Output the (x, y) coordinate of the center of the cell containing the given text.  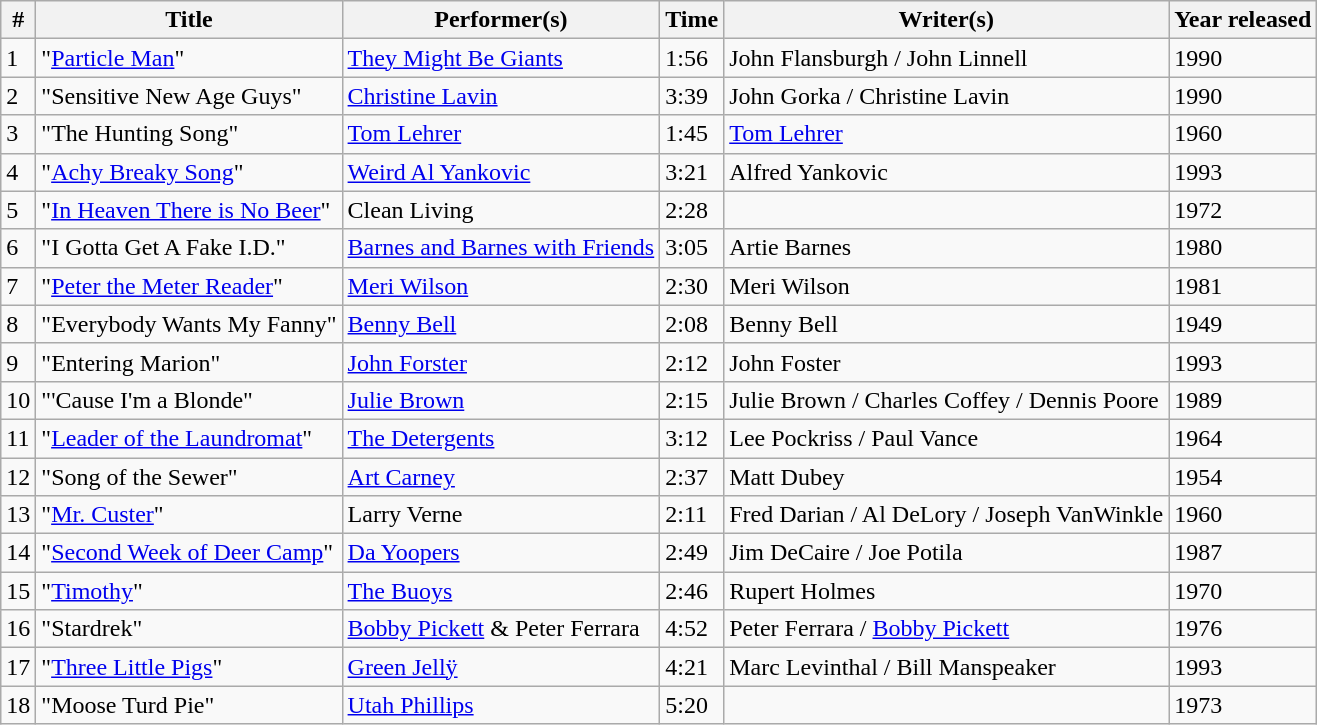
Larry Verne (501, 515)
"I Gotta Get A Fake I.D." (189, 248)
2 (18, 96)
Title (189, 20)
2:37 (692, 477)
2:08 (692, 324)
Art Carney (501, 477)
"In Heaven There is No Beer" (189, 210)
They Might Be Giants (501, 58)
John Forster (501, 362)
3:21 (692, 172)
"Leader of the Laundromat" (189, 438)
3:12 (692, 438)
Julie Brown (501, 400)
Marc Levinthal / Bill Manspeaker (946, 667)
Performer(s) (501, 20)
2:11 (692, 515)
1:56 (692, 58)
"Particle Man" (189, 58)
Julie Brown / Charles Coffey / Dennis Poore (946, 400)
11 (18, 438)
"Mr. Custer" (189, 515)
18 (18, 705)
Writer(s) (946, 20)
Da Yoopers (501, 553)
1976 (1243, 629)
Green Jellÿ (501, 667)
2:12 (692, 362)
14 (18, 553)
2:15 (692, 400)
Weird Al Yankovic (501, 172)
"Sensitive New Age Guys" (189, 96)
8 (18, 324)
Bobby Pickett & Peter Ferrara (501, 629)
# (18, 20)
John Flansburgh / John Linnell (946, 58)
"'Cause I'm a Blonde" (189, 400)
1954 (1243, 477)
1949 (1243, 324)
The Buoys (501, 591)
"Achy Breaky Song" (189, 172)
12 (18, 477)
17 (18, 667)
"Three Little Pigs" (189, 667)
5 (18, 210)
4:21 (692, 667)
John Gorka / Christine Lavin (946, 96)
"Everybody Wants My Fanny" (189, 324)
Utah Phillips (501, 705)
7 (18, 286)
Rupert Holmes (946, 591)
1964 (1243, 438)
Clean Living (501, 210)
4:52 (692, 629)
3 (18, 134)
1980 (1243, 248)
9 (18, 362)
1970 (1243, 591)
2:30 (692, 286)
Fred Darian / Al DeLory / Joseph VanWinkle (946, 515)
Lee Pockriss / Paul Vance (946, 438)
1989 (1243, 400)
"The Hunting Song" (189, 134)
"Peter the Meter Reader" (189, 286)
3:39 (692, 96)
Matt Dubey (946, 477)
Jim DeCaire / Joe Potila (946, 553)
Alfred Yankovic (946, 172)
John Foster (946, 362)
3:05 (692, 248)
The Detergents (501, 438)
2:28 (692, 210)
Year released (1243, 20)
16 (18, 629)
1973 (1243, 705)
10 (18, 400)
1:45 (692, 134)
Time (692, 20)
1 (18, 58)
"Song of the Sewer" (189, 477)
2:49 (692, 553)
2:46 (692, 591)
1987 (1243, 553)
13 (18, 515)
Christine Lavin (501, 96)
1972 (1243, 210)
Peter Ferrara / Bobby Pickett (946, 629)
1981 (1243, 286)
15 (18, 591)
"Moose Turd Pie" (189, 705)
"Timothy" (189, 591)
Artie Barnes (946, 248)
4 (18, 172)
"Entering Marion" (189, 362)
"Second Week of Deer Camp" (189, 553)
6 (18, 248)
5:20 (692, 705)
Barnes and Barnes with Friends (501, 248)
"Stardrek" (189, 629)
